From the cell containing the given text, extract its center point as [x, y] coordinate. 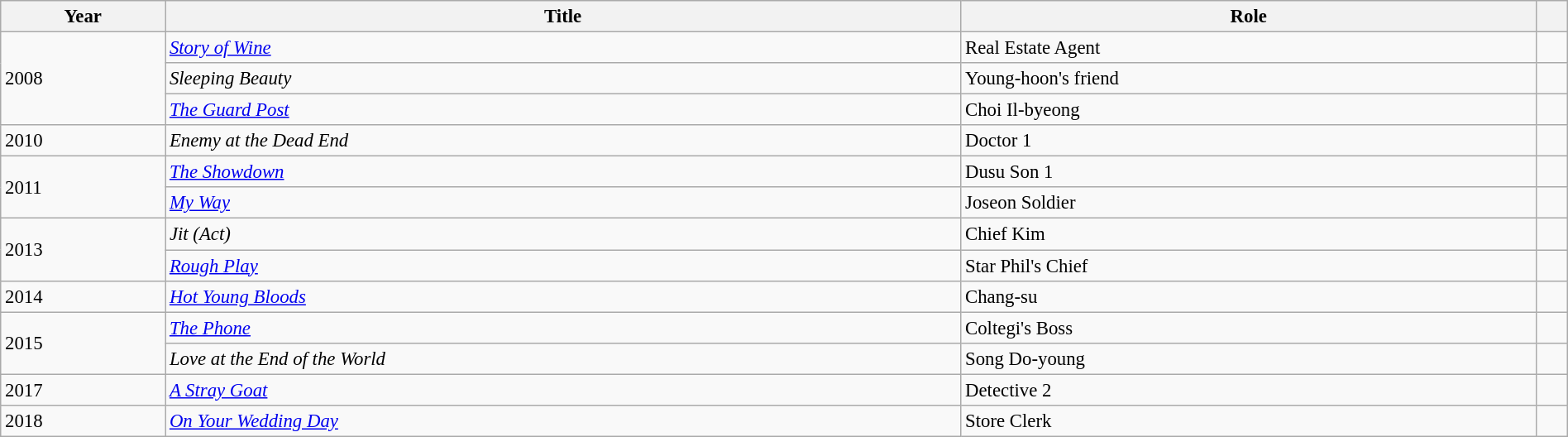
Jit (Act) [563, 234]
2010 [83, 141]
2011 [83, 187]
Title [563, 17]
Song Do-young [1249, 358]
Chang-su [1249, 296]
The Phone [563, 328]
Love at the End of the World [563, 358]
Rough Play [563, 266]
Coltegi's Boss [1249, 328]
2015 [83, 343]
2008 [83, 78]
Enemy at the Dead End [563, 141]
Year [83, 17]
Choi Il-byeong [1249, 110]
Role [1249, 17]
Star Phil's Chief [1249, 266]
2018 [83, 420]
Young-hoon's friend [1249, 79]
On Your Wedding Day [563, 420]
2014 [83, 296]
Hot Young Bloods [563, 296]
Doctor 1 [1249, 141]
Detective 2 [1249, 390]
Sleeping Beauty [563, 79]
Chief Kim [1249, 234]
The Showdown [563, 172]
The Guard Post [563, 110]
A Stray Goat [563, 390]
Store Clerk [1249, 420]
Joseon Soldier [1249, 203]
2013 [83, 250]
Real Estate Agent [1249, 47]
2017 [83, 390]
Dusu Son 1 [1249, 172]
My Way [563, 203]
Story of Wine [563, 47]
